Extract the (X, Y) coordinate from the center of the cell holding the provided text.  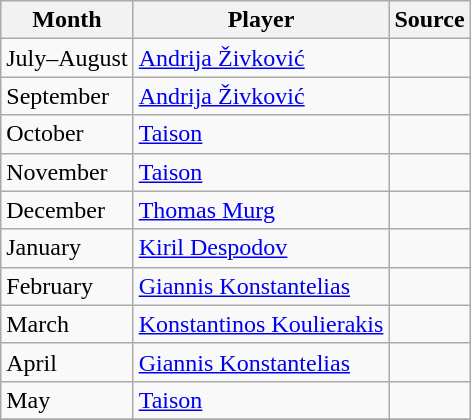
Month (67, 20)
March (67, 324)
Konstantinos Koulierakis (261, 324)
November (67, 172)
February (67, 286)
Player (261, 20)
October (67, 134)
Kiril Despodov (261, 248)
September (67, 96)
May (67, 400)
Thomas Murg (261, 210)
April (67, 362)
December (67, 210)
July–August (67, 58)
Source (430, 20)
January (67, 248)
